Search for the cell housing the specified text and yield its [x, y] center coordinate. 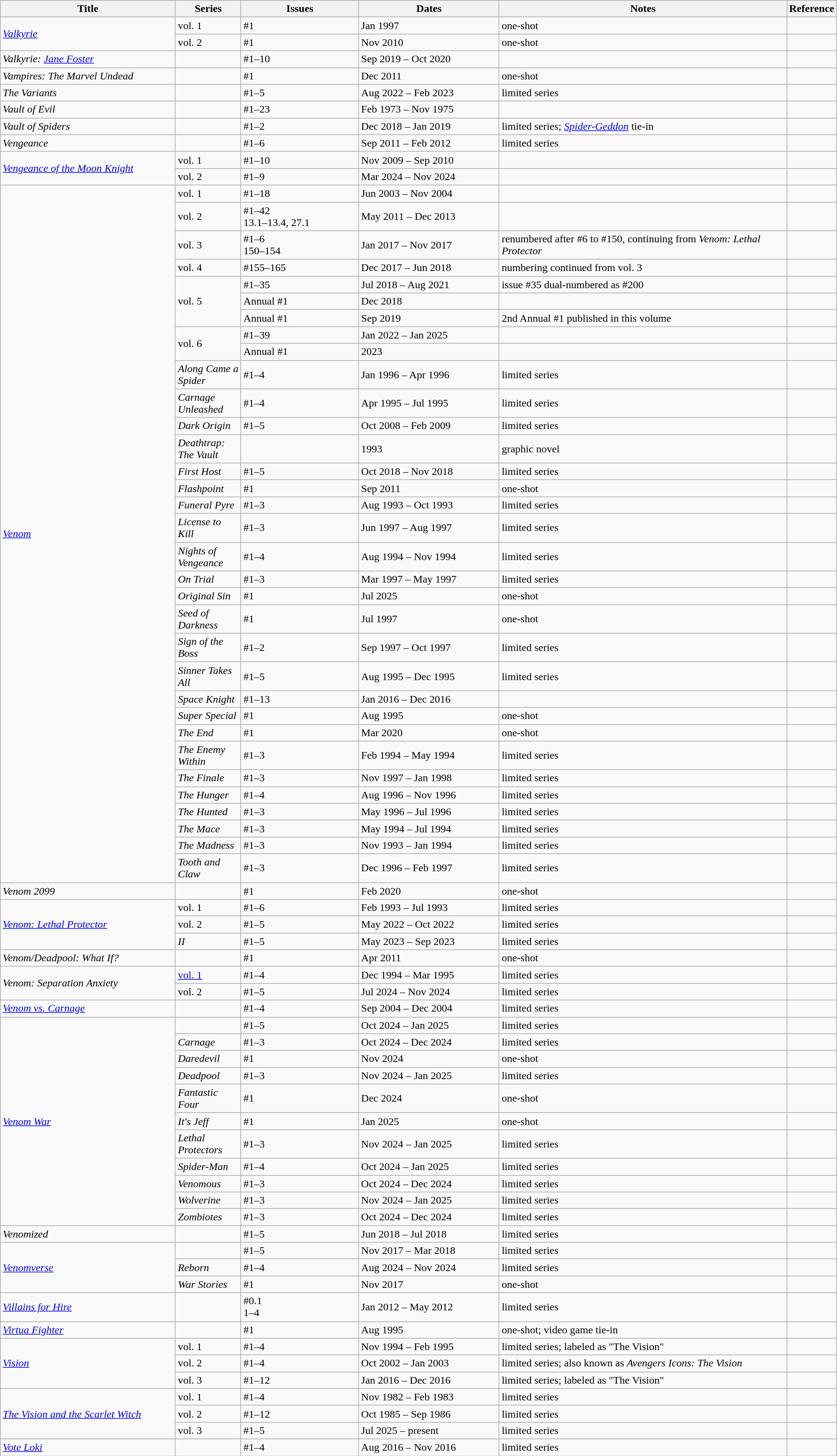
Along Came a Spider [208, 374]
Aug 1995 – Dec 1995 [429, 676]
Venom: Separation Anxiety [88, 983]
Venom vs. Carnage [88, 1008]
Jan 2012 – May 2012 [429, 1307]
Zombiotes [208, 1217]
#1–6150–154 [300, 245]
First Host [208, 471]
Venom: Lethal Protector [88, 925]
Oct 2002 – Jan 2003 [429, 1363]
Vengeance [88, 143]
The Hunted [208, 812]
Seed of Darkness [208, 619]
Venom/Deadpool: What If? [88, 958]
Jul 2018 – Aug 2021 [429, 285]
Aug 2024 – Nov 2024 [429, 1268]
#1–18 [300, 193]
Vision [88, 1363]
On Trial [208, 579]
Aug 2022 – Feb 2023 [429, 93]
Feb 1993 – Jul 1993 [429, 908]
Title [88, 9]
renumbered after #6 to #150, continuing from Venom: Lethal Protector [643, 245]
Villains for Hire [88, 1307]
Sep 1997 – Oct 1997 [429, 648]
Nov 1993 – Jan 1994 [429, 845]
Nights of Vengeance [208, 556]
Tooth and Claw [208, 868]
Virtua Fighter [88, 1330]
Dec 1994 – Mar 1995 [429, 975]
Flashpoint [208, 488]
Fantastic Four [208, 1098]
Spider-Man [208, 1166]
Issues [300, 9]
Nov 2024 [429, 1059]
Notes [643, 9]
The Mace [208, 828]
Dec 2017 – Jun 2018 [429, 268]
Valkyrie: Jane Foster [88, 59]
Oct 2008 – Feb 2009 [429, 426]
Aug 2016 – Nov 2016 [429, 1447]
Nov 1982 – Feb 1983 [429, 1397]
Nov 2009 – Sep 2010 [429, 160]
The End [208, 733]
#1–9 [300, 177]
Series [208, 9]
Jul 2025 – present [429, 1430]
Jan 2022 – Jan 2025 [429, 335]
Space Knight [208, 699]
Vengeance of the Moon Knight [88, 168]
Sep 2019 – Oct 2020 [429, 59]
Nov 1994 – Feb 1995 [429, 1347]
The Variants [88, 93]
It's Jeff [208, 1121]
graphic novel [643, 448]
The Enemy Within [208, 756]
1993 [429, 448]
Mar 2020 [429, 733]
Venomverse [88, 1268]
one-shot; video game tie-in [643, 1330]
Sep 2011 [429, 488]
Deadpool [208, 1076]
The Hunger [208, 795]
vol. 4 [208, 268]
limited series; also known as Avengers Icons: The Vision [643, 1363]
Oct 2018 – Nov 2018 [429, 471]
#1–13 [300, 699]
Jun 2018 – Jul 2018 [429, 1234]
Reborn [208, 1268]
Carnage [208, 1042]
Jan 2025 [429, 1121]
Funeral Pyre [208, 505]
Vote Loki [88, 1447]
Jun 1997 – Aug 1997 [429, 528]
Wolverine [208, 1200]
II [208, 941]
Dates [429, 9]
Apr 1995 – Jul 1995 [429, 403]
Lethal Protectors [208, 1144]
Feb 2020 [429, 891]
Feb 1973 – Nov 1975 [429, 109]
Jan 1996 – Apr 1996 [429, 374]
#1–35 [300, 285]
Vampires: The Marvel Undead [88, 76]
Super Special [208, 716]
Dec 2018 [429, 301]
Venom [88, 534]
Venom War [88, 1121]
Jan 1997 [429, 26]
Oct 1985 – Sep 1986 [429, 1414]
Deathtrap: The Vault [208, 448]
issue #35 dual-numbered as #200 [643, 285]
Jul 2024 – Nov 2024 [429, 992]
Venomous [208, 1183]
Jul 2025 [429, 596]
Dec 2024 [429, 1098]
Dec 2018 – Jan 2019 [429, 126]
Sep 2019 [429, 318]
Original Sin [208, 596]
Venom 2099 [88, 891]
Aug 1994 – Nov 1994 [429, 556]
vol. 6 [208, 343]
Reference [811, 9]
Feb 1994 – May 1994 [429, 756]
Vault of Spiders [88, 126]
Jun 2003 – Nov 2004 [429, 193]
Sep 2011 – Feb 2012 [429, 143]
Nov 2017 – Mar 2018 [429, 1251]
#1–23 [300, 109]
Nov 2017 [429, 1284]
May 2023 – Sep 2023 [429, 941]
Venomized [88, 1234]
Dark Origin [208, 426]
numbering continued from vol. 3 [643, 268]
Sinner Takes All [208, 676]
Dec 2011 [429, 76]
Nov 2010 [429, 42]
Mar 2024 – Nov 2024 [429, 177]
Sep 2004 – Dec 2004 [429, 1008]
Aug 1993 – Oct 1993 [429, 505]
War Stories [208, 1284]
May 2011 – Dec 2013 [429, 216]
#0.11–4 [300, 1307]
May 1996 – Jul 1996 [429, 812]
The Finale [208, 778]
Apr 2011 [429, 958]
Sign of the Boss [208, 648]
#1–4213.1–13.4, 27.1 [300, 216]
May 1994 – Jul 1994 [429, 828]
May 2022 – Oct 2022 [429, 925]
Jul 1997 [429, 619]
Jan 2017 – Nov 2017 [429, 245]
Nov 1997 – Jan 1998 [429, 778]
Vault of Evil [88, 109]
2nd Annual #1 published in this volume [643, 318]
limited series; Spider-Geddon tie-in [643, 126]
vol. 5 [208, 301]
The Vision and the Scarlet Witch [88, 1414]
Aug 1996 – Nov 1996 [429, 795]
The Madness [208, 845]
Valkyrie [88, 34]
2023 [429, 352]
License to Kill [208, 528]
#155–165 [300, 268]
Dec 1996 – Feb 1997 [429, 868]
Carnage Unleashed [208, 403]
#1–39 [300, 335]
Mar 1997 – May 1997 [429, 579]
Daredevil [208, 1059]
